Capture the cell that displays the provided text and extract its [x, y] central coordinate. 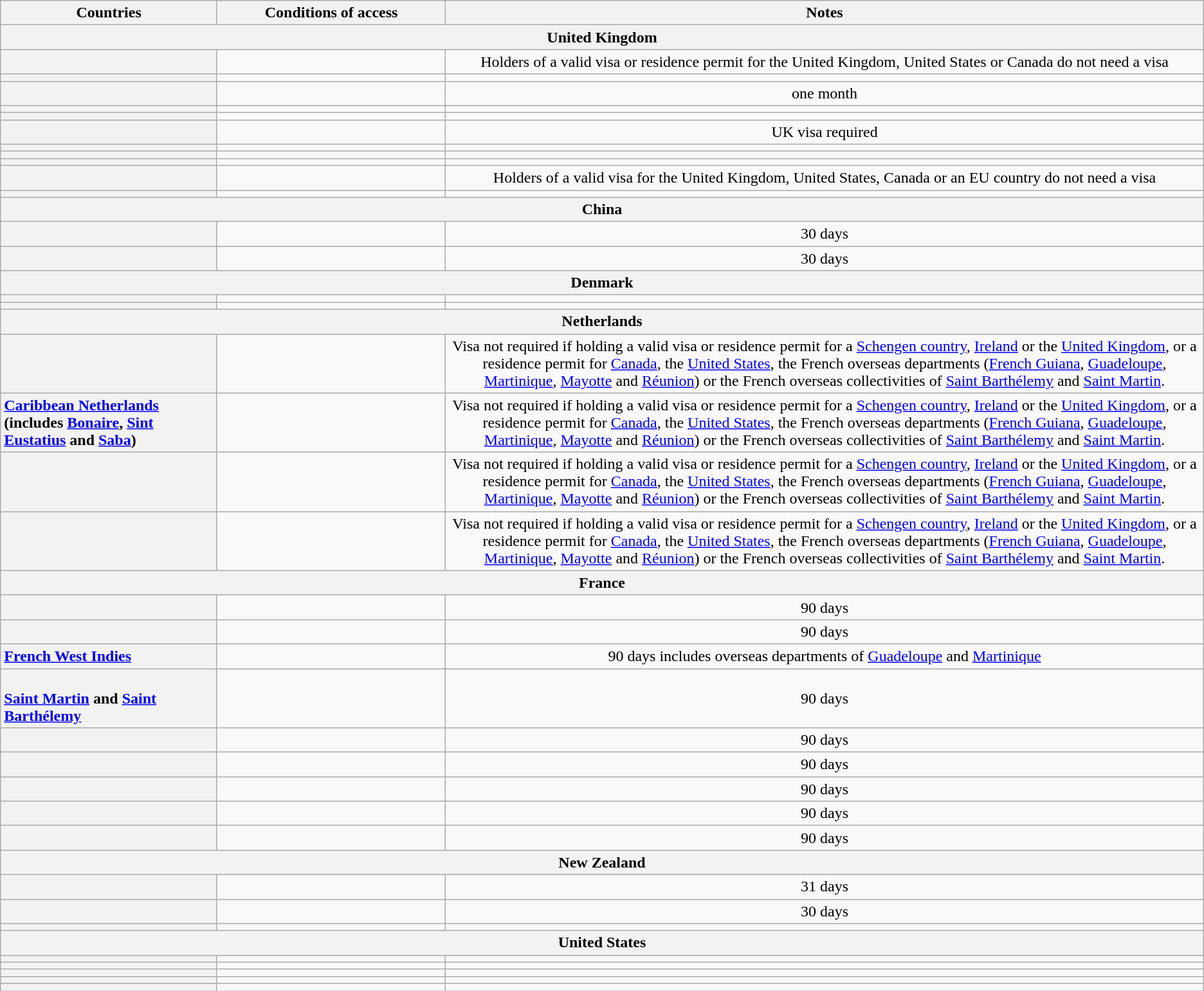
Holders of a valid visa or residence permit for the United Kingdom, United States or Canada do not need a visa [825, 62]
New Zealand [602, 862]
United States [602, 943]
Countries [109, 13]
United Kingdom [602, 37]
31 days [825, 887]
France [602, 583]
China [602, 210]
Denmark [602, 283]
Conditions of access [331, 13]
Holders of a valid visa for the United Kingdom, United States, Canada or an EU country do not need a visa [825, 177]
90 days includes overseas departments of Guadeloupe and Martinique [825, 656]
one month [825, 93]
Saint Martin and Saint Barthélemy [109, 698]
French West Indies [109, 656]
Caribbean Netherlands (includes Bonaire, Sint Eustatius and Saba) [109, 423]
Netherlands [602, 322]
Notes [825, 13]
UK visa required [825, 132]
